Extract the (X, Y) coordinate from the center of the cell holding the provided text.  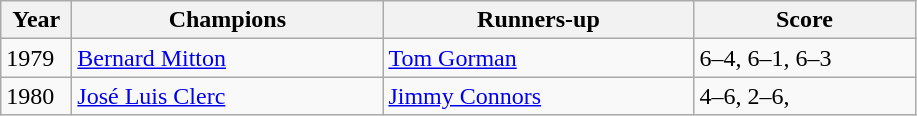
1980 (36, 96)
Runners-up (538, 20)
6–4, 6–1, 6–3 (804, 58)
Jimmy Connors (538, 96)
José Luis Clerc (228, 96)
Champions (228, 20)
Year (36, 20)
Score (804, 20)
Bernard Mitton (228, 58)
1979 (36, 58)
4–6, 2–6, (804, 96)
Tom Gorman (538, 58)
